Scan for the cell matching the given text and deliver its (X, Y) coordinate at center. 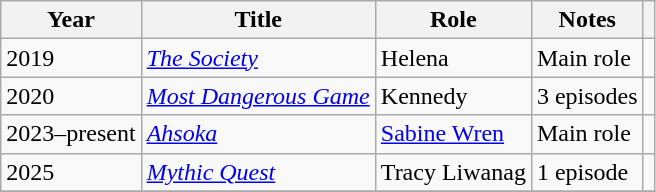
2025 (71, 172)
Role (453, 20)
Tracy Liwanag (453, 172)
3 episodes (587, 96)
Most Dangerous Game (258, 96)
Kennedy (453, 96)
Helena (453, 58)
1 episode (587, 172)
Year (71, 20)
Title (258, 20)
2020 (71, 96)
The Society (258, 58)
Mythic Quest (258, 172)
Sabine Wren (453, 134)
Ahsoka (258, 134)
2023–present (71, 134)
Notes (587, 20)
2019 (71, 58)
